Return (X, Y) of the center of cell containing provided text 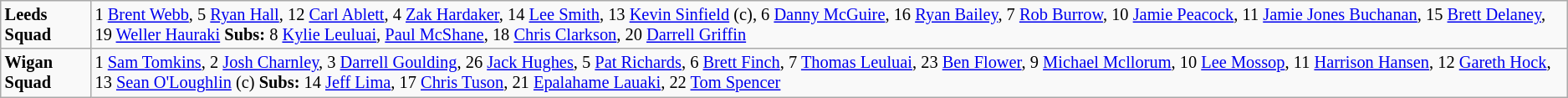
Wigan Squad (46, 73)
Leeds Squad (46, 24)
